Search for the cell housing the specified text and yield its [x, y] center coordinate. 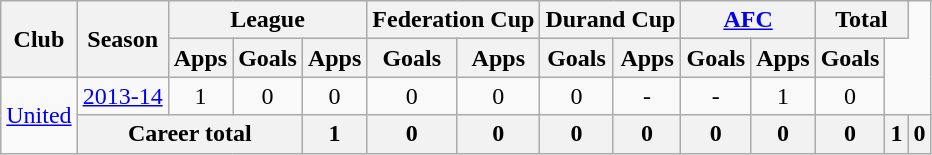
2013-14 [122, 96]
Total [862, 20]
Career total [190, 134]
Season [122, 39]
Durand Cup [610, 20]
United [39, 115]
Club [39, 39]
Federation Cup [454, 20]
AFC [748, 20]
League [268, 20]
